Determine the [X, Y] coordinate at the center of the cell enclosing the given text.  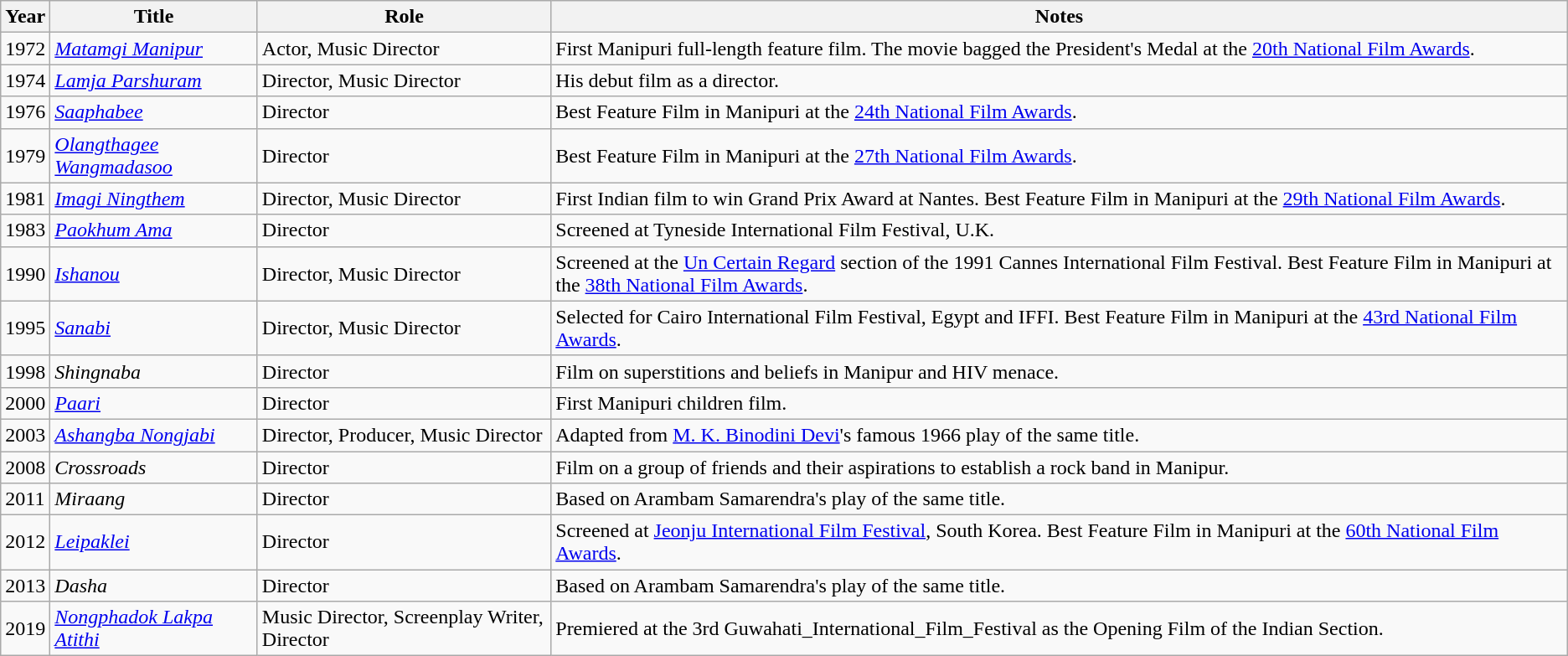
First Indian film to win Grand Prix Award at Nantes. Best Feature Film in Manipuri at the 29th National Film Awards. [1060, 199]
Shingnaba [154, 371]
Paari [154, 403]
Nongphadok Lakpa Atithi [154, 628]
Crossroads [154, 467]
2000 [25, 403]
Screened at Jeonju International Film Festival, South Korea. Best Feature Film in Manipuri at the 60th National Film Awards. [1060, 543]
1976 [25, 112]
1983 [25, 230]
Dasha [154, 586]
Music Director, Screenplay Writer, Director [404, 628]
2008 [25, 467]
Best Feature Film in Manipuri at the 24th National Film Awards. [1060, 112]
His debut film as a director. [1060, 80]
1990 [25, 273]
Notes [1060, 17]
Adapted from M. K. Binodini Devi's famous 1966 play of the same title. [1060, 435]
Premiered at the 3rd Guwahati_International_Film_Festival as the Opening Film of the Indian Section. [1060, 628]
Matamgi Manipur [154, 49]
1995 [25, 328]
2013 [25, 586]
Year [25, 17]
Ashangba Nongjabi [154, 435]
2012 [25, 543]
Best Feature Film in Manipuri at the 27th National Film Awards. [1060, 156]
2003 [25, 435]
1979 [25, 156]
Selected for Cairo International Film Festival, Egypt and IFFI. Best Feature Film in Manipuri at the 43rd National Film Awards. [1060, 328]
Film on a group of friends and their aspirations to establish a rock band in Manipur. [1060, 467]
Title [154, 17]
Role [404, 17]
Olangthagee Wangmadasoo [154, 156]
First Manipuri full-length feature film. The movie bagged the President's Medal at the 20th National Film Awards. [1060, 49]
1998 [25, 371]
2019 [25, 628]
Screened at Tyneside International Film Festival, U.K. [1060, 230]
Director, Producer, Music Director [404, 435]
Imagi Ningthem [154, 199]
Lamja Parshuram [154, 80]
1974 [25, 80]
Leipaklei [154, 543]
Actor, Music Director [404, 49]
Miraang [154, 499]
First Manipuri children film. [1060, 403]
1981 [25, 199]
Saaphabee [154, 112]
1972 [25, 49]
2011 [25, 499]
Film on superstitions and beliefs in Manipur and HIV menace. [1060, 371]
Paokhum Ama [154, 230]
Ishanou [154, 273]
Sanabi [154, 328]
